Locate the cell with the specified text and output its [x, y] center coordinate. 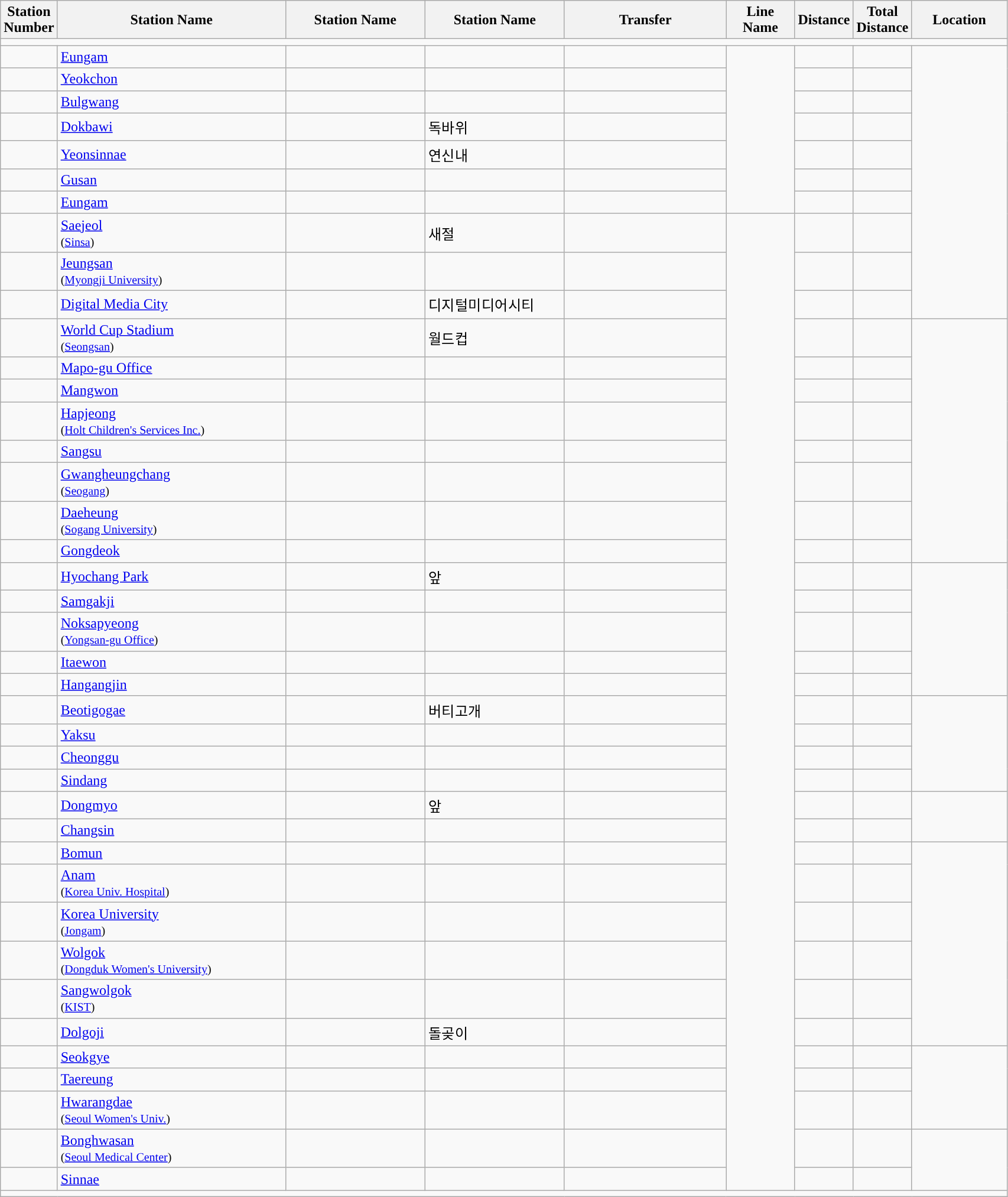
Cheonggu [171, 757]
Bomun [171, 853]
Gongdeok [171, 551]
Yeonsinnae [171, 155]
Yeokchon [171, 79]
Seokgye [171, 1057]
Noksapyeong (Yongsan-gu Office) [171, 631]
TotalDistance [883, 20]
Changsin [171, 831]
Dokbawi [171, 126]
Saejeol (Sinsa) [171, 233]
Gusan [171, 180]
Itaewon [171, 662]
Beotigogae [171, 709]
Line Name [760, 20]
Dongmyo [171, 805]
Sindang [171, 780]
Hangangjin [171, 685]
Mapo-gu Office [171, 368]
Transfer [645, 20]
Hapjeong (Holt Children's Services Inc.) [171, 421]
Distance [824, 20]
Bulgwang [171, 102]
Korea University (Jongam) [171, 922]
Bonghwasan (Seoul Medical Center) [171, 1148]
연신내 [495, 155]
Location [960, 20]
Hwarangdae (Seoul Women's Univ.) [171, 1110]
Jeungsan (Myongji University) [171, 271]
Sinnae [171, 1179]
Wolgok (Dongduk Women's University) [171, 960]
Yaksu [171, 735]
독바위 [495, 126]
돌곶이 [495, 1032]
Sangsu [171, 452]
Hyochang Park [171, 576]
Taereung [171, 1079]
World Cup Stadium (Seongsan) [171, 337]
Sangwolgok (KIST) [171, 999]
Digital Media City [171, 304]
디지털미디어시티 [495, 304]
StationNumber [29, 20]
Anam (Korea Univ. Hospital) [171, 883]
월드컵 [495, 337]
Samgakji [171, 601]
Mangwon [171, 391]
버티고개 [495, 709]
Daeheung (Sogang University) [171, 520]
새절 [495, 233]
Dolgoji [171, 1032]
Gwangheungchang (Seogang) [171, 482]
